Locate the cell with the specified text and output its (X, Y) center coordinate. 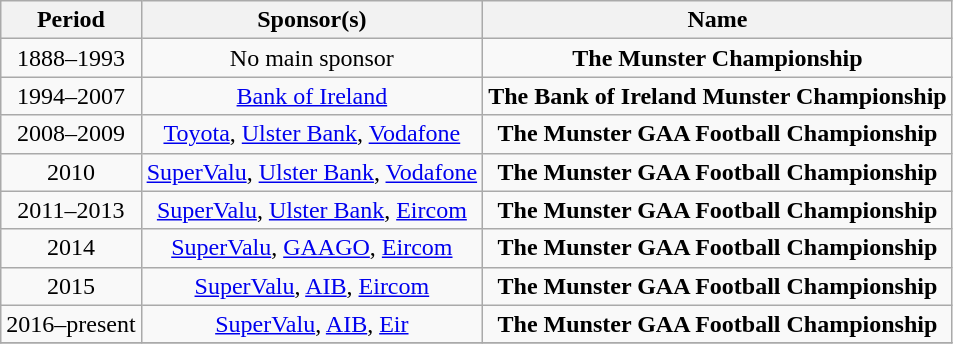
2010 (71, 172)
Name (718, 20)
The Bank of Ireland Munster Championship (718, 96)
SuperValu, Ulster Bank, Eircom (312, 210)
1994–2007 (71, 96)
2014 (71, 248)
SuperValu, GAAGO, Eircom (312, 248)
Toyota, Ulster Bank, Vodafone (312, 134)
2008–2009 (71, 134)
The Munster Championship (718, 58)
SuperValu, AIB, Eir (312, 324)
2015 (71, 286)
2016–present (71, 324)
No main sponsor (312, 58)
Sponsor(s) (312, 20)
SuperValu, AIB, Eircom (312, 286)
Period (71, 20)
1888–1993 (71, 58)
Bank of Ireland (312, 96)
SuperValu, Ulster Bank, Vodafone (312, 172)
2011–2013 (71, 210)
